Output the [x, y] coordinate of the center of the cell containing the given text.  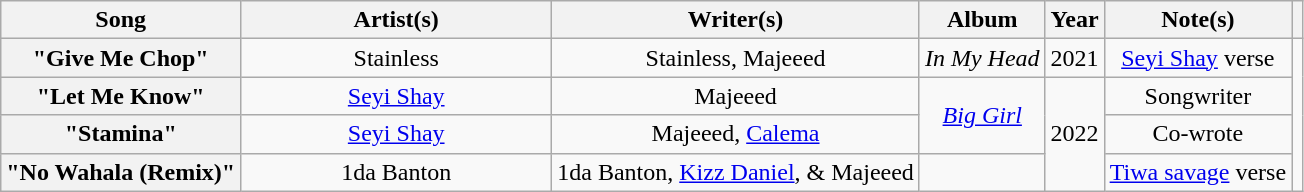
Year [1074, 20]
2021 [1074, 58]
"Stamina" [121, 134]
In My Head [982, 58]
Co-wrote [1198, 134]
"Let Me Know" [121, 96]
Song [121, 20]
2022 [1074, 134]
Tiwa savage verse [1198, 172]
1da Banton [396, 172]
Note(s) [1198, 20]
"Give Me Chop" [121, 58]
1da Banton, Kizz Daniel, & Majeeed [736, 172]
Artist(s) [396, 20]
Big Girl [982, 115]
Majeeed, Calema [736, 134]
Stainless, Majeeed [736, 58]
Stainless [396, 58]
Album [982, 20]
Seyi Shay verse [1198, 58]
"No Wahala (Remix)" [121, 172]
Majeeed [736, 96]
Writer(s) [736, 20]
Songwriter [1198, 96]
